Capture the cell that displays the provided text and extract its (X, Y) central coordinate. 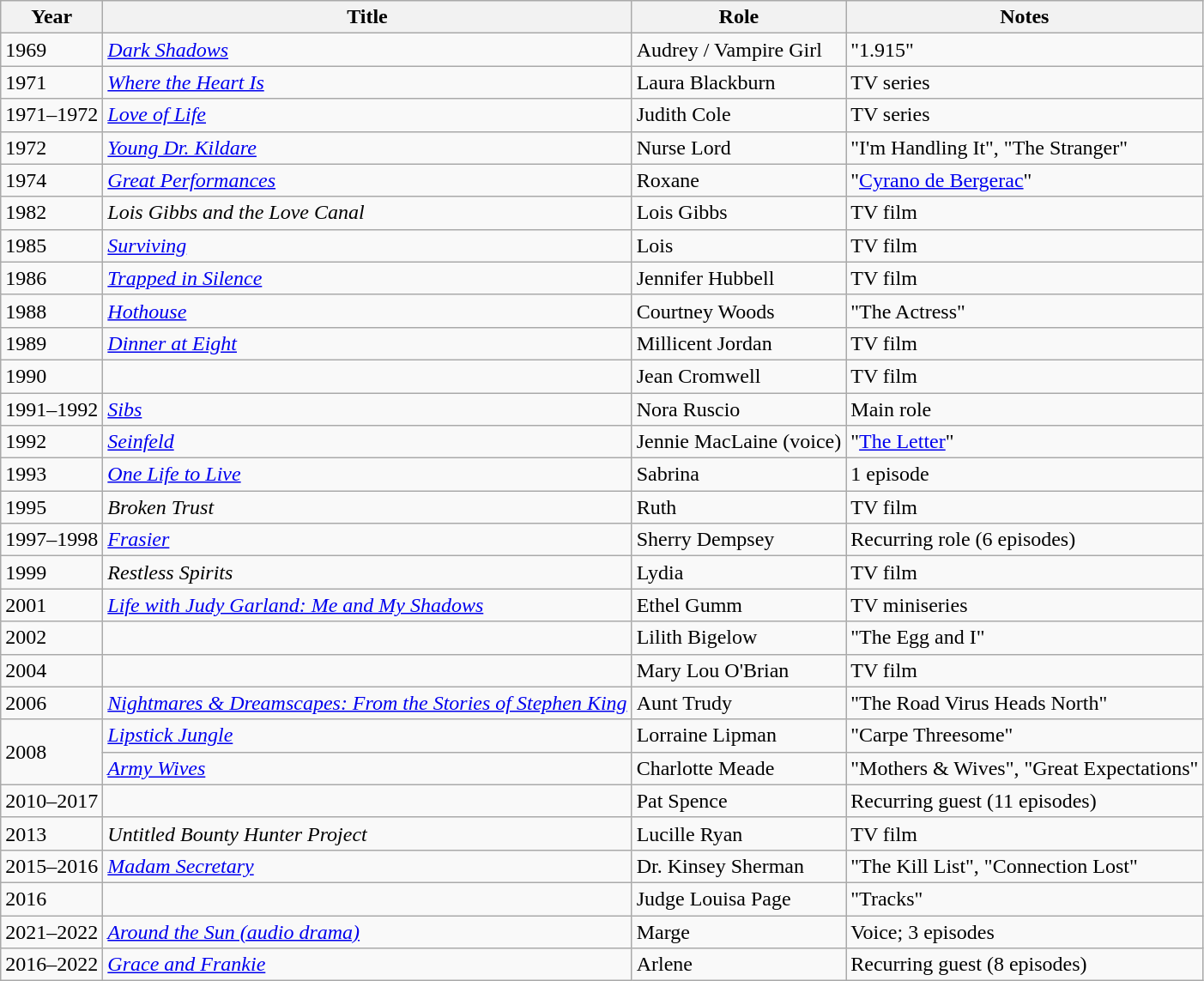
1 episode (1025, 475)
Ruth (739, 507)
1972 (51, 148)
Love of Life (367, 115)
1986 (51, 278)
Year (51, 17)
2013 (51, 833)
Life with Judy Garland: Me and My Shadows (367, 605)
Recurring guest (8 episodes) (1025, 965)
Broken Trust (367, 507)
1990 (51, 376)
Judge Louisa Page (739, 899)
1999 (51, 572)
Recurring guest (11 episodes) (1025, 801)
Lois Gibbs and the Love Canal (367, 213)
Jean Cromwell (739, 376)
1971 (51, 82)
Lipstick Jungle (367, 736)
Lilith Bigelow (739, 638)
Jennifer Hubbell (739, 278)
1985 (51, 245)
1988 (51, 311)
1969 (51, 50)
2010–2017 (51, 801)
2021–2022 (51, 931)
Judith Cole (739, 115)
Great Performances (367, 180)
Title (367, 17)
Marge (739, 931)
Surviving (367, 245)
Madam Secretary (367, 866)
2002 (51, 638)
Restless Spirits (367, 572)
1992 (51, 442)
1971–1972 (51, 115)
2001 (51, 605)
2004 (51, 670)
Millicent Jordan (739, 343)
Notes (1025, 17)
Dark Shadows (367, 50)
1997–1998 (51, 540)
2016 (51, 899)
Lorraine Lipman (739, 736)
Grace and Frankie (367, 965)
Army Wives (367, 768)
Hothouse (367, 311)
Roxane (739, 180)
TV miniseries (1025, 605)
"Cyrano de Bergerac" (1025, 180)
Mary Lou O'Brian (739, 670)
Laura Blackburn (739, 82)
2015–2016 (51, 866)
1993 (51, 475)
Trapped in Silence (367, 278)
"The Actress" (1025, 311)
"The Road Virus Heads North" (1025, 703)
Main role (1025, 409)
2016–2022 (51, 965)
"The Kill List", "Connection Lost" (1025, 866)
"The Letter" (1025, 442)
Dr. Kinsey Sherman (739, 866)
2008 (51, 752)
Role (739, 17)
"Mothers & Wives", "Great Expectations" (1025, 768)
"Carpe Threesome" (1025, 736)
Courtney Woods (739, 311)
1991–1992 (51, 409)
Charlotte Meade (739, 768)
Lydia (739, 572)
"1.915" (1025, 50)
Lucille Ryan (739, 833)
Around the Sun (audio drama) (367, 931)
Frasier (367, 540)
Sherry Dempsey (739, 540)
Lois (739, 245)
Where the Heart Is (367, 82)
Recurring role (6 episodes) (1025, 540)
Seinfeld (367, 442)
Untitled Bounty Hunter Project (367, 833)
Arlene (739, 965)
"The Egg and I" (1025, 638)
Lois Gibbs (739, 213)
Aunt Trudy (739, 703)
Jennie MacLaine (voice) (739, 442)
Sibs (367, 409)
1982 (51, 213)
Nurse Lord (739, 148)
Dinner at Eight (367, 343)
1995 (51, 507)
Nora Ruscio (739, 409)
Ethel Gumm (739, 605)
Voice; 3 episodes (1025, 931)
2006 (51, 703)
Young Dr. Kildare (367, 148)
One Life to Live (367, 475)
"Tracks" (1025, 899)
"I'm Handling It", "The Stranger" (1025, 148)
1989 (51, 343)
Pat Spence (739, 801)
Nightmares & Dreamscapes: From the Stories of Stephen King (367, 703)
1974 (51, 180)
Audrey / Vampire Girl (739, 50)
Sabrina (739, 475)
